Capture the cell that displays the provided text and extract its (x, y) central coordinate. 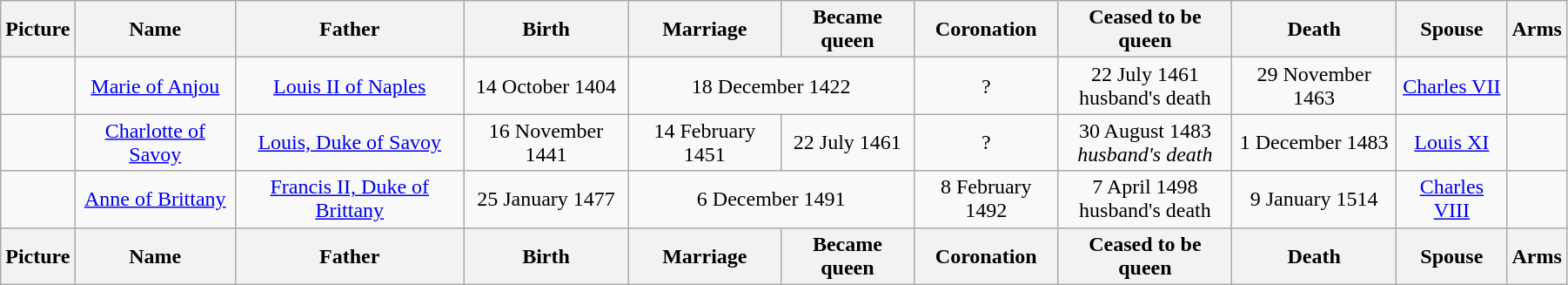
Francis II, Duke of Brittany (350, 199)
6 December 1491 (771, 199)
9 January 1514 (1314, 199)
30 August 1483husband's death (1145, 143)
7 April 1498husband's death (1145, 199)
Louis XI (1451, 143)
14 February 1451 (705, 143)
Marie of Anjou (155, 85)
Anne of Brittany (155, 199)
8 February 1492 (986, 199)
1 December 1483 (1314, 143)
Louis, Duke of Savoy (350, 143)
22 July 1461husband's death (1145, 85)
14 October 1404 (546, 85)
Louis II of Naples (350, 85)
Charlotte of Savoy (155, 143)
29 November 1463 (1314, 85)
Charles VIII (1451, 199)
Charles VII (1451, 85)
25 January 1477 (546, 199)
18 December 1422 (771, 85)
22 July 1461 (848, 143)
16 November 1441 (546, 143)
